For the text-containing cell, return its midpoint in [x, y] coordinate format. 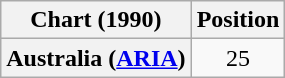
Australia (ARIA) [96, 58]
Chart (1990) [96, 20]
25 [238, 58]
Position [238, 20]
